For the text-containing cell, return its midpoint in [X, Y] coordinate format. 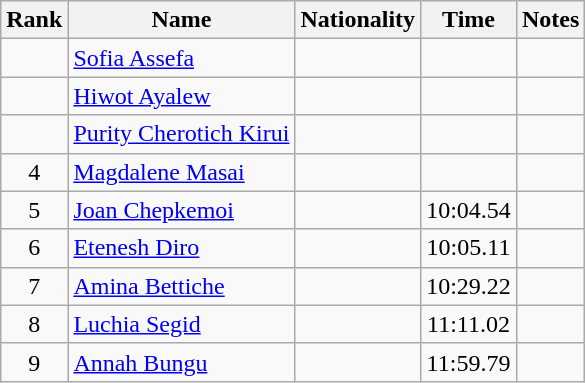
Magdalene Masai [182, 172]
11:59.79 [469, 362]
6 [34, 248]
4 [34, 172]
Annah Bungu [182, 362]
7 [34, 286]
11:11.02 [469, 324]
10:05.11 [469, 248]
8 [34, 324]
Nationality [358, 20]
Notes [550, 20]
Name [182, 20]
10:29.22 [469, 286]
Purity Cherotich Kirui [182, 134]
Sofia Assefa [182, 58]
9 [34, 362]
Rank [34, 20]
Joan Chepkemoi [182, 210]
Hiwot Ayalew [182, 96]
Amina Bettiche [182, 286]
10:04.54 [469, 210]
Time [469, 20]
Etenesh Diro [182, 248]
5 [34, 210]
Luchia Segid [182, 324]
